Provide the (X, Y) coordinate of the cell's center where the given text is located.  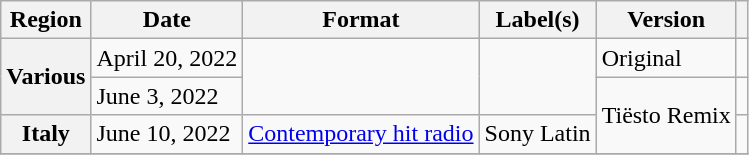
June 3, 2022 (167, 96)
Version (666, 20)
Various (46, 77)
Original (666, 58)
June 10, 2022 (167, 134)
Contemporary hit radio (361, 134)
Region (46, 20)
Label(s) (538, 20)
Tiësto Remix (666, 115)
Format (361, 20)
Italy (46, 134)
April 20, 2022 (167, 58)
Sony Latin (538, 134)
Date (167, 20)
